Return [x, y] of the center of cell containing provided text 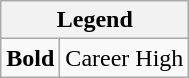
Career High [124, 58]
Bold [30, 58]
Legend [95, 20]
